Provide the [x, y] coordinate of the cell's center where the given text is located.  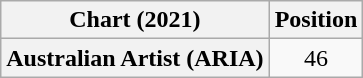
Chart (2021) [135, 20]
Australian Artist (ARIA) [135, 58]
46 [316, 58]
Position [316, 20]
